Detect which cell encompasses the target text, then output its (x, y) center coordinate. 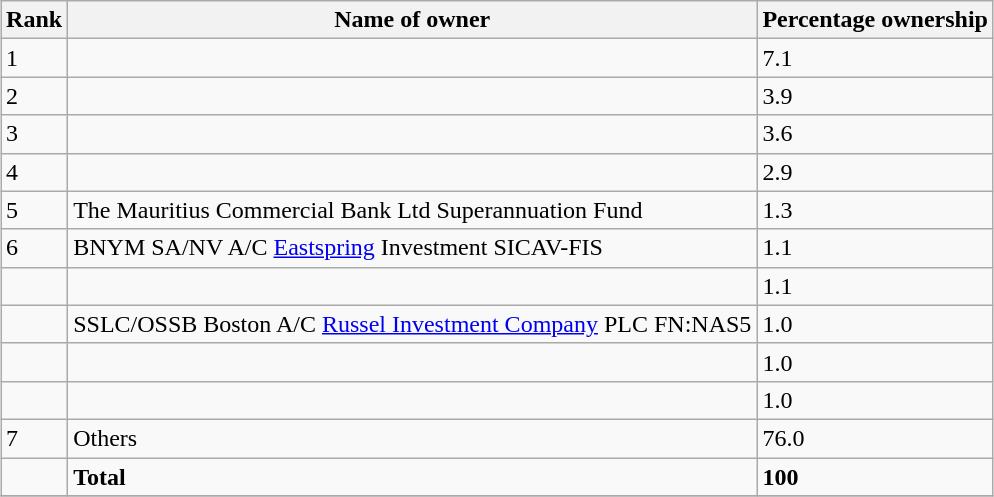
1.3 (876, 210)
7.1 (876, 58)
2.9 (876, 172)
3 (34, 134)
5 (34, 210)
The Mauritius Commercial Bank Ltd Superannuation Fund (412, 210)
4 (34, 172)
Percentage ownership (876, 20)
Others (412, 438)
3.6 (876, 134)
3.9 (876, 96)
7 (34, 438)
Name of owner (412, 20)
2 (34, 96)
SSLC/OSSB Boston A/C Russel Investment Company PLC FN:NAS5 (412, 324)
6 (34, 248)
100 (876, 477)
76.0 (876, 438)
BNYM SA/NV A/C Eastspring Investment SICAV-FIS (412, 248)
1 (34, 58)
Total (412, 477)
Rank (34, 20)
